Locate the cell with the specified text and output its [X, Y] center coordinate. 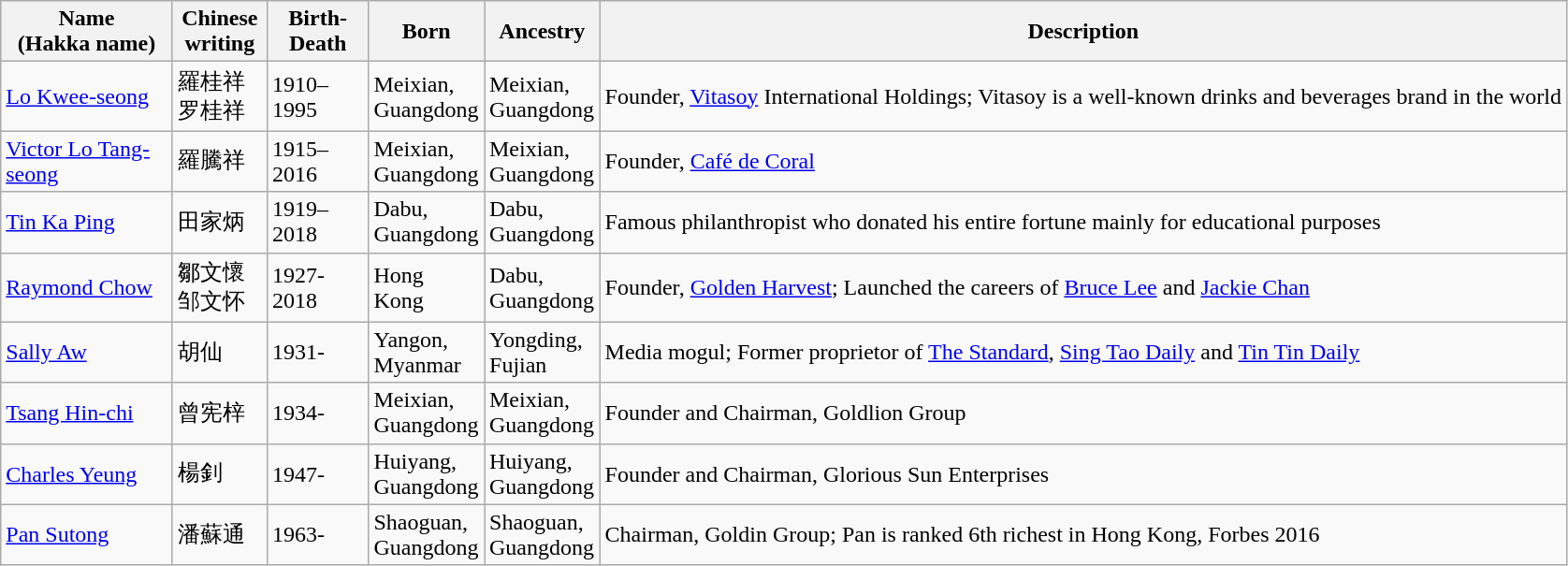
Ancestry [543, 32]
1927-2018 [318, 287]
Victor Lo Tang-seong [87, 161]
Tin Ka Ping [87, 223]
潘蘇通 [219, 535]
Famous philanthropist who donated his entire fortune mainly for educational purposes [1083, 223]
Hong Kong [427, 287]
Founder and Chairman, Glorious Sun Enterprises [1083, 473]
羅騰祥 [219, 161]
Raymond Chow [87, 287]
Founder, Café de Coral [1083, 161]
羅桂祥罗桂祥 [219, 96]
Pan Sutong [87, 535]
1931- [318, 352]
1910–1995 [318, 96]
1947- [318, 473]
鄒文懷邹文怀 [219, 287]
Sally Aw [87, 352]
Yangon, Myanmar [427, 352]
Birth-Death [318, 32]
楊釗 [219, 473]
Chinese writing [219, 32]
1934- [318, 414]
Media mogul; Former proprietor of The Standard, Sing Tao Daily and Tin Tin Daily [1083, 352]
Born [427, 32]
Founder and Chairman, Goldlion Group [1083, 414]
Founder, Vitasoy International Holdings; Vitasoy is a well-known drinks and beverages brand in the world [1083, 96]
1919–2018 [318, 223]
胡仙 [219, 352]
Charles Yeung [87, 473]
1963- [318, 535]
Name(Hakka name) [87, 32]
Tsang Hin-chi [87, 414]
Description [1083, 32]
田家炳 [219, 223]
Chairman, Goldin Group; Pan is ranked 6th richest in Hong Kong, Forbes 2016 [1083, 535]
Lo Kwee-seong [87, 96]
Yongding, Fujian [543, 352]
Founder, Golden Harvest; Launched the careers of Bruce Lee and Jackie Chan [1083, 287]
曾宪梓 [219, 414]
1915–2016 [318, 161]
